Return (X, Y) of the center of cell containing provided text 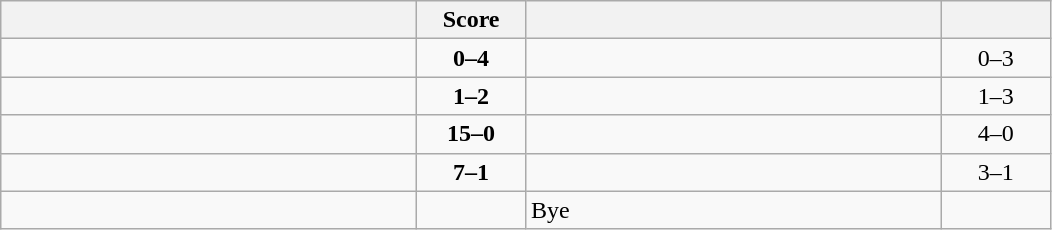
1–3 (996, 96)
15–0 (472, 134)
0–3 (996, 58)
1–2 (472, 96)
3–1 (996, 172)
0–4 (472, 58)
Bye (733, 210)
4–0 (996, 134)
7–1 (472, 172)
Score (472, 20)
